Return the [x, y] coordinate for the center point of the cell that contains the specified text.  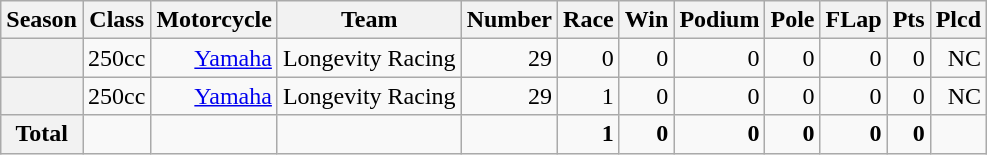
Pts [908, 20]
Number [509, 20]
Motorcycle [214, 20]
Podium [720, 20]
Pole [792, 20]
Total [42, 134]
Class [116, 20]
Team [369, 20]
Race [589, 20]
FLap [854, 20]
Win [646, 20]
Season [42, 20]
Plcd [958, 20]
